Capture the cell that displays the provided text and extract its (X, Y) central coordinate. 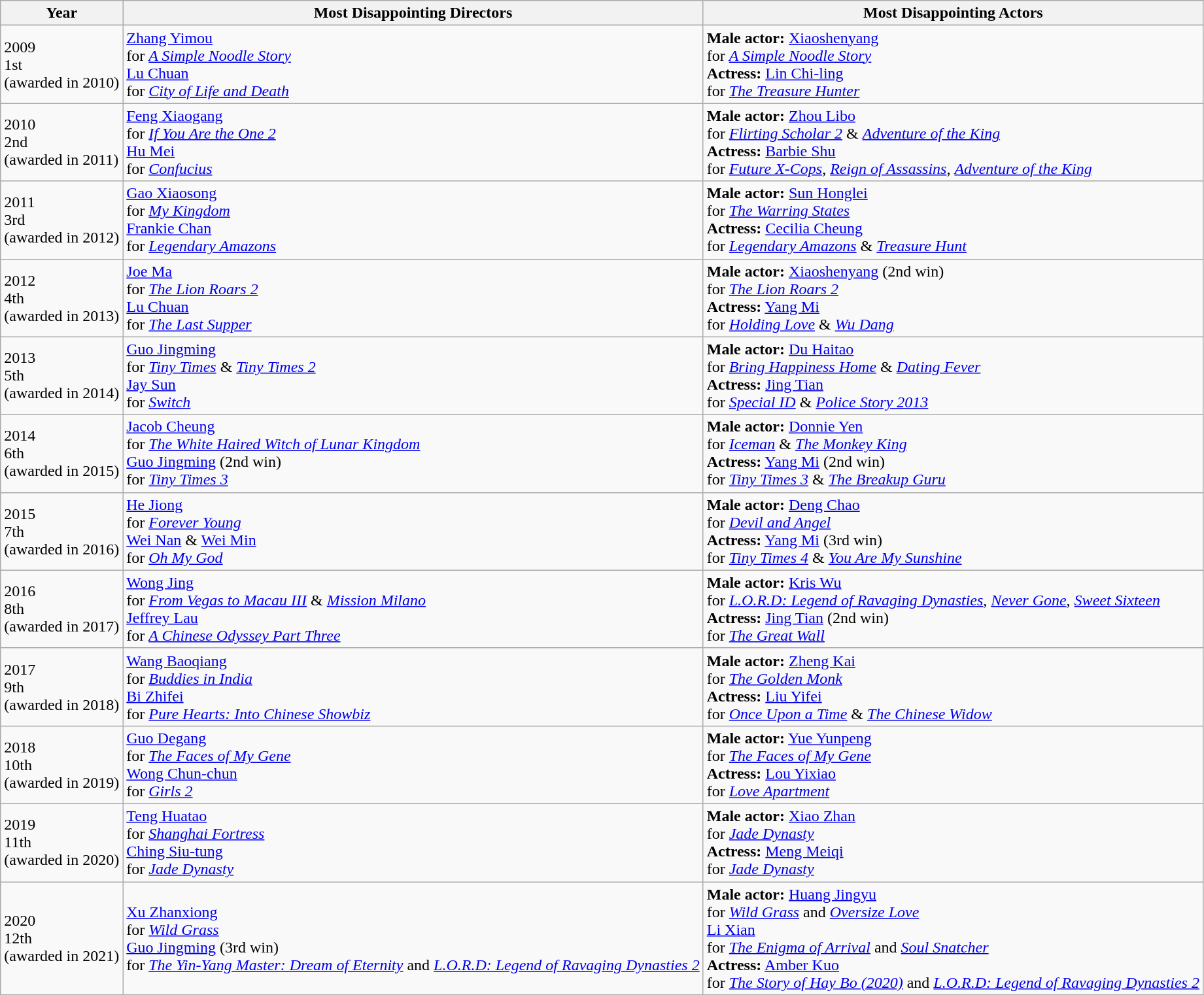
Wang Baoqiangfor Buddies in IndiaBi Zhifei for Pure Hearts: Into Chinese Showbiz (413, 686)
201810th(awarded in 2019) (61, 765)
Guo Degangfor The Faces of My GeneWong Chun-chunfor Girls 2 (413, 765)
20135th(awarded in 2014) (61, 375)
Male actor: Zhou Libofor Flirting Scholar 2 & Adventure of the KingActress: Barbie Shufor Future X-Cops, Reign of Assassins, Adventure of the King (953, 143)
Jacob Cheungfor The White Haired Witch of Lunar KingdomGuo Jingming (2nd win)for Tiny Times 3 (413, 454)
Male actor: Kris Wufor L.O.R.D: Legend of Ravaging Dynasties, Never Gone, Sweet SixteenActress: Jing Tian (2nd win)for The Great Wall (953, 609)
Year (61, 13)
20091st(awarded in 2010) (61, 64)
20157th(awarded in 2016) (61, 531)
Guo Jingmingfor Tiny Times & Tiny Times 2Jay Sunfor Switch (413, 375)
He Jiongfor Forever YoungWei Nan & Wei Minfor Oh My God (413, 531)
Most Disappointing Directors (413, 13)
Most Disappointing Actors (953, 13)
202012th(awarded in 2021) (61, 937)
201911th(awarded in 2020) (61, 842)
20113rd(awarded in 2012) (61, 220)
20168th(awarded in 2017) (61, 609)
Joe Mafor The Lion Roars 2Lu Chuanfor The Last Supper (413, 298)
20146th(awarded in 2015) (61, 454)
Male actor: Xiaoshenyangfor A Simple Noodle StoryActress: Lin Chi-lingfor The Treasure Hunter (953, 64)
Male actor: Deng Chaofor Devil and AngelActress: Yang Mi (3rd win)for Tiny Times 4 & You Are My Sunshine (953, 531)
20102nd(awarded in 2011) (61, 143)
Xu Zhanxiongfor Wild GrassGuo Jingming (3rd win)for The Yin-Yang Master: Dream of Eternity and L.O.R.D: Legend of Ravaging Dynasties 2 (413, 937)
Male actor: Xiao Zhan for Jade DynastyActress: Meng Meiqifor Jade Dynasty (953, 842)
Male actor: Xiaoshenyang (2nd win)for The Lion Roars 2Actress: Yang Mifor Holding Love & Wu Dang (953, 298)
Wong Jingfor From Vegas to Macau III & Mission MilanoJeffrey Laufor A Chinese Odyssey Part Three (413, 609)
Male actor: Donnie Yenfor Iceman & The Monkey KingActress: Yang Mi (2nd win)for Tiny Times 3 & The Breakup Guru (953, 454)
20124th(awarded in 2013) (61, 298)
Male actor: Zheng Kaifor The Golden MonkActress: Liu Yifei for Once Upon a Time & The Chinese Widow (953, 686)
Male actor: Sun Hongleifor The Warring StatesActress: Cecilia Cheungfor Legendary Amazons & Treasure Hunt (953, 220)
Male actor: Yue Yunpengfor The Faces of My GeneActress: Lou Yixiaofor Love Apartment (953, 765)
Male actor: Du Haitaofor Bring Happiness Home & Dating FeverActress: Jing Tianfor Special ID & Police Story 2013 (953, 375)
Gao Xiaosongfor My KingdomFrankie Chanfor Legendary Amazons (413, 220)
Teng Huataofor Shanghai FortressChing Siu-tungfor Jade Dynasty (413, 842)
Zhang Yimoufor A Simple Noodle StoryLu Chuanfor City of Life and Death (413, 64)
20179th(awarded in 2018) (61, 686)
Feng Xiaogangfor If You Are the One 2Hu Meifor Confucius (413, 143)
